Detect which cell encompasses the target text, then output its [X, Y] center coordinate. 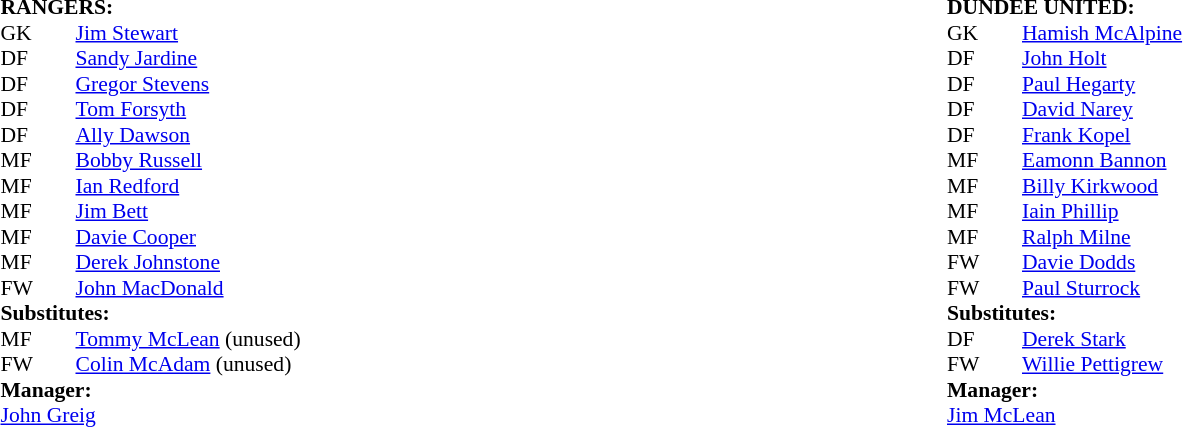
Davie Dodds [1102, 263]
Eamonn Bannon [1102, 161]
Tommy McLean (unused) [188, 339]
Gregor Stevens [188, 84]
Jim Bett [188, 211]
Derek Johnstone [188, 263]
Ally Dawson [188, 135]
Sandy Jardine [188, 59]
Frank Kopel [1102, 135]
Ian Redford [188, 186]
John MacDonald [188, 288]
Iain Phillip [1102, 211]
John Holt [1102, 59]
Davie Cooper [188, 237]
Ralph Milne [1102, 237]
Tom Forsyth [188, 109]
Paul Sturrock [1102, 288]
Billy Kirkwood [1102, 186]
Jim Stewart [188, 33]
Hamish McAlpine [1102, 33]
David Narey [1102, 109]
Colin McAdam (unused) [188, 365]
Derek Stark [1102, 339]
Willie Pettigrew [1102, 365]
Paul Hegarty [1102, 84]
Bobby Russell [188, 161]
